Provide the (x, y) coordinate of the cell's center where the given text is located.  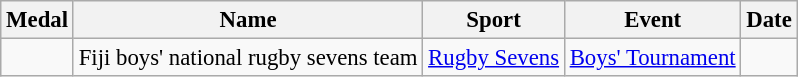
Boys' Tournament (652, 58)
Medal (38, 20)
Sport (494, 20)
Event (652, 20)
Fiji boys' national rugby sevens team (248, 58)
Date (769, 20)
Rugby Sevens (494, 58)
Name (248, 20)
